Determine the (x, y) coordinate at the center of the cell enclosing the given text.  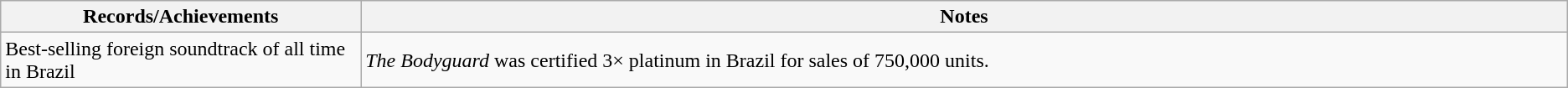
The Bodyguard was certified 3× platinum in Brazil for sales of 750,000 units. (965, 60)
Notes (965, 17)
Records/Achievements (181, 17)
Best-selling foreign soundtrack of all time in Brazil (181, 60)
